Extract the (x, y) coordinate from the center of the cell holding the provided text.  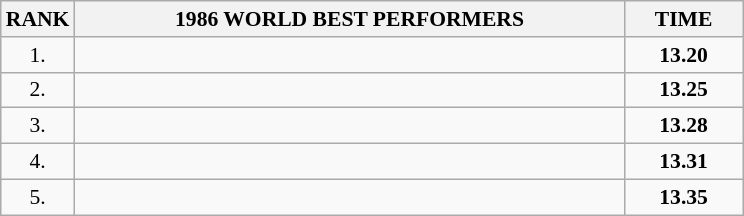
13.35 (684, 197)
4. (38, 162)
13.28 (684, 126)
1. (38, 55)
TIME (684, 19)
3. (38, 126)
1986 WORLD BEST PERFORMERS (349, 19)
5. (38, 197)
2. (38, 90)
RANK (38, 19)
13.31 (684, 162)
13.20 (684, 55)
13.25 (684, 90)
